From the cell containing the given text, extract its center point as [x, y] coordinate. 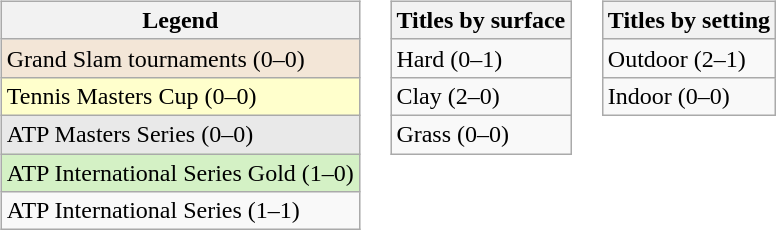
Titles by setting [688, 20]
Outdoor (2–1) [688, 58]
Hard (0–1) [481, 58]
Clay (2–0) [481, 96]
ATP Masters Series (0–0) [180, 134]
ATP International Series (1–1) [180, 211]
Grand Slam tournaments (0–0) [180, 58]
Tennis Masters Cup (0–0) [180, 96]
ATP International Series Gold (1–0) [180, 173]
Titles by surface [481, 20]
Grass (0–0) [481, 134]
Indoor (0–0) [688, 96]
Legend [180, 20]
